Search for the cell housing the specified text and yield its (x, y) center coordinate. 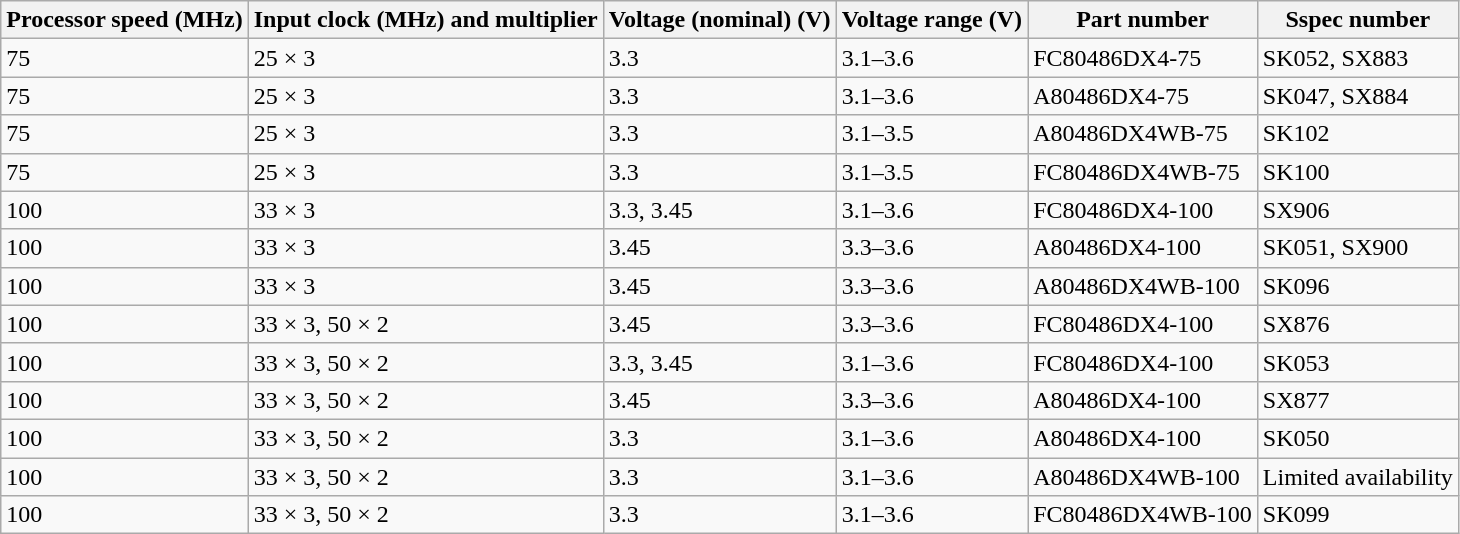
Voltage (nominal) (V) (720, 20)
SX877 (1358, 400)
A80486DX4-75 (1143, 96)
Part number (1143, 20)
SK047, SX884 (1358, 96)
SK052, SX883 (1358, 58)
FC80486DX4-75 (1143, 58)
SK102 (1358, 134)
Sspec number (1358, 20)
SK051, SX900 (1358, 248)
Limited availability (1358, 477)
SK096 (1358, 286)
SK099 (1358, 515)
SX906 (1358, 210)
FC80486DX4WB-75 (1143, 172)
SX876 (1358, 324)
A80486DX4WB-75 (1143, 134)
SK050 (1358, 438)
SK100 (1358, 172)
Voltage range (V) (932, 20)
Processor speed (MHz) (124, 20)
Input clock (MHz) and multiplier (426, 20)
FC80486DX4WB-100 (1143, 515)
SK053 (1358, 362)
